Pinpoint the cell where the given text exists, returning its (x, y) midpoint coordinate. 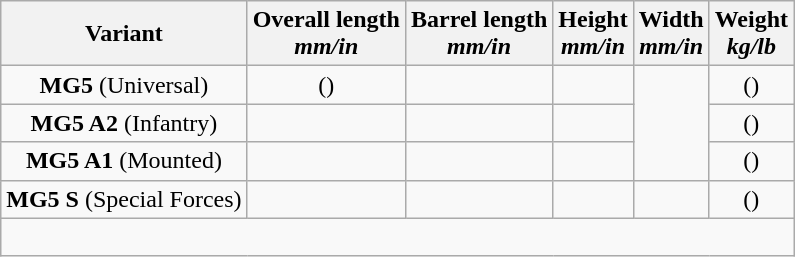
MG5 (Universal) (124, 85)
MG5 A1 (Mounted) (124, 161)
Barrel lengthmm/in (478, 34)
Overall lengthmm/in (326, 34)
Heightmm/in (593, 34)
Weightkg/lb (751, 34)
Variant (124, 34)
MG5 S (Special Forces) (124, 199)
MG5 A2 (Infantry) (124, 123)
Widthmm/in (671, 34)
